Locate the cell with the specified text and output its [x, y] center coordinate. 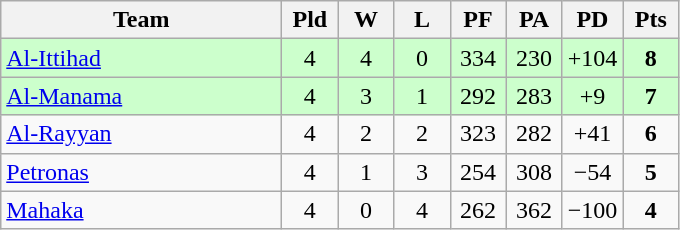
Pts [651, 20]
8 [651, 58]
262 [478, 210]
334 [478, 58]
7 [651, 96]
Al-Rayyan [142, 134]
Team [142, 20]
PF [478, 20]
+9 [592, 96]
−54 [592, 172]
Al-Ittihad [142, 58]
5 [651, 172]
Pld [310, 20]
362 [534, 210]
292 [478, 96]
PD [592, 20]
Petronas [142, 172]
PA [534, 20]
282 [534, 134]
283 [534, 96]
6 [651, 134]
+41 [592, 134]
323 [478, 134]
Mahaka [142, 210]
Al-Manama [142, 96]
308 [534, 172]
−100 [592, 210]
230 [534, 58]
L [422, 20]
254 [478, 172]
+104 [592, 58]
W [366, 20]
